Identify which cell holds the provided text, then report its (x, y) central coordinate. 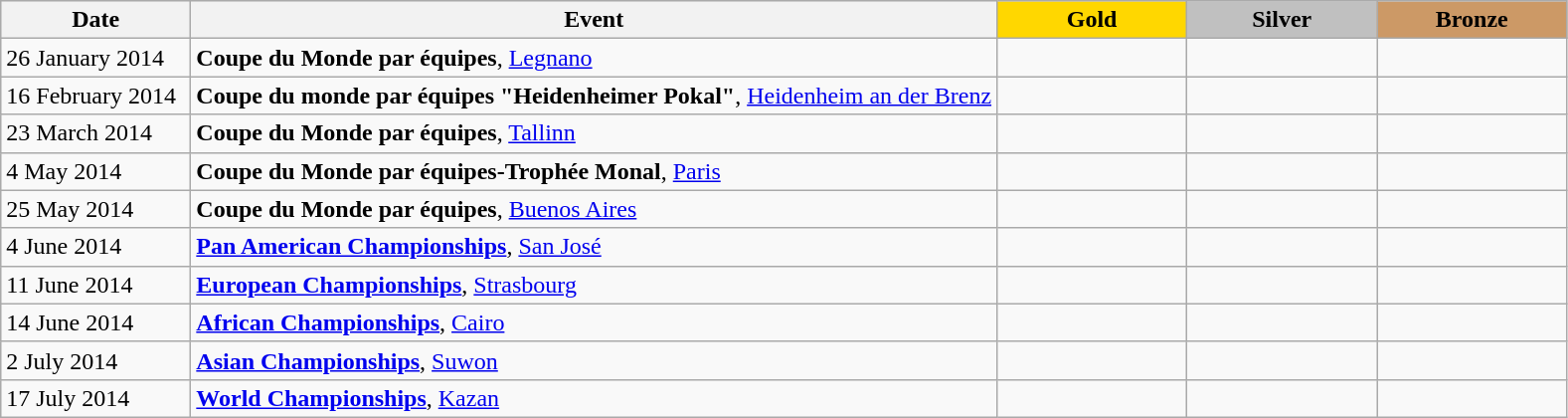
14 June 2014 (95, 322)
11 June 2014 (95, 285)
Coupe du Monde par équipes, Tallinn (595, 133)
2 July 2014 (95, 360)
25 May 2014 (95, 209)
16 February 2014 (95, 96)
26 January 2014 (95, 58)
European Championships, Strasbourg (595, 285)
4 May 2014 (95, 171)
17 July 2014 (95, 398)
Date (95, 20)
Asian Championships, Suwon (595, 360)
Pan American Championships, San José (595, 247)
23 March 2014 (95, 133)
Coupe du Monde par équipes, Legnano (595, 58)
4 June 2014 (95, 247)
Coupe du Monde par équipes-Trophée Monal, Paris (595, 171)
Coupe du Monde par équipes, Buenos Aires (595, 209)
African Championships, Cairo (595, 322)
Coupe du monde par équipes "Heidenheimer Pokal", Heidenheim an der Brenz (595, 96)
Event (595, 20)
Bronze (1472, 20)
World Championships, Kazan (595, 398)
Gold (1092, 20)
Silver (1283, 20)
